Provide the (X, Y) coordinate of the cell's center where the given text is located.  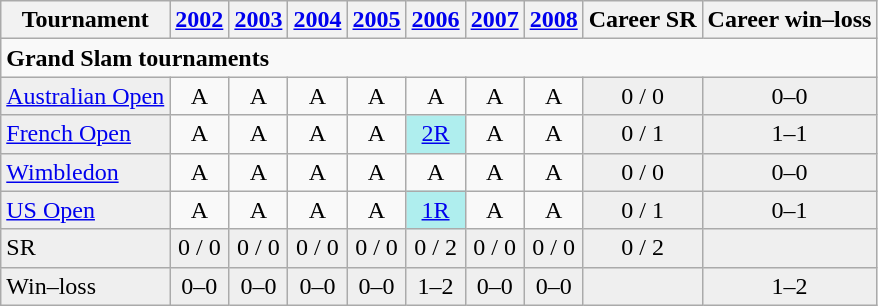
French Open (86, 134)
Wimbledon (86, 172)
2002 (200, 20)
2008 (554, 20)
SR (86, 248)
2005 (376, 20)
2R (436, 134)
2007 (494, 20)
Grand Slam tournaments (439, 58)
Australian Open (86, 96)
Career win–loss (790, 20)
2006 (436, 20)
Win–loss (86, 286)
Tournament (86, 20)
1–1 (790, 134)
US Open (86, 210)
1R (436, 210)
0–1 (790, 210)
2004 (318, 20)
2003 (258, 20)
Career SR (642, 20)
